For the text-containing cell, return its midpoint in [x, y] coordinate format. 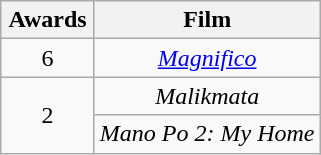
2 [48, 115]
Magnifico [207, 58]
Film [207, 20]
6 [48, 58]
Mano Po 2: My Home [207, 134]
Awards [48, 20]
Malikmata [207, 96]
